Determine the [x, y] coordinate at the center of the cell enclosing the given text.  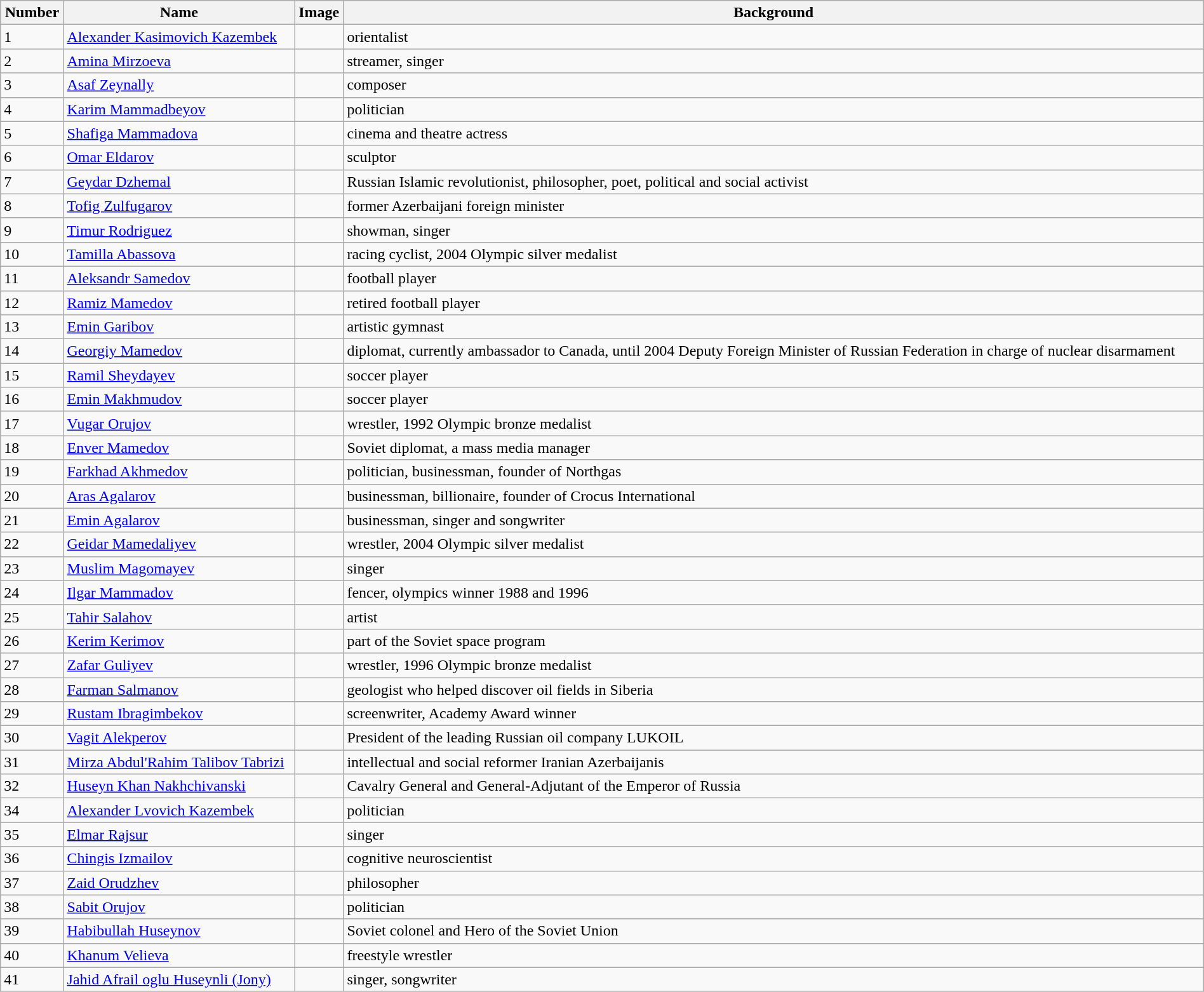
28 [32, 689]
14 [32, 351]
Emin Agalarov [179, 520]
Ramiz Mamedov [179, 303]
Image [319, 13]
Number [32, 13]
businessman, billionaire, founder of Crocus International [773, 496]
41 [32, 979]
Elmar Rajsur [179, 834]
diplomat, currently ambassador to Canada, until 2004 Deputy Foreign Minister of Russian Federation in charge of nuclear disarmament [773, 351]
24 [32, 593]
Muslim Magomayev [179, 568]
29 [32, 714]
Huseyn Khan Nakhchivanski [179, 786]
27 [32, 665]
Kerim Kerimov [179, 641]
Tahir Salahov [179, 617]
Cavalry General and General-Adjutant of the Emperor of Russia [773, 786]
Tofig Zulfugarov [179, 206]
22 [32, 544]
7 [32, 182]
15 [32, 375]
wrestler, 1992 Olympic bronze medalist [773, 424]
Timur Rodriguez [179, 230]
philosopher [773, 883]
8 [32, 206]
Ilgar Mammadov [179, 593]
fencer, olympics winner 1988 and 1996 [773, 593]
Amina Mirzoeva [179, 61]
Emin Garibov [179, 327]
wrestler, 1996 Olympic bronze medalist [773, 665]
Farkhad Akhmedov [179, 472]
Vugar Orujov [179, 424]
Rustam Ibragimbekov [179, 714]
Asaf Zeynally [179, 85]
Soviet diplomat, a mass media manager [773, 448]
Zafar Guliyev [179, 665]
Mirza Abdul'Rahim Talibov Tabrizi [179, 762]
Habibullah Huseynov [179, 931]
part of the Soviet space program [773, 641]
Name [179, 13]
2 [32, 61]
politician, businessman, founder of Northgas [773, 472]
35 [32, 834]
orientalist [773, 37]
retired football player [773, 303]
17 [32, 424]
President of the leading Russian oil company LUKOIL [773, 738]
3 [32, 85]
Geydar Dzhemal [179, 182]
businessman, singer and songwriter [773, 520]
Karim Mammadbeyov [179, 109]
Aras Agalarov [179, 496]
streamer, singer [773, 61]
23 [32, 568]
38 [32, 907]
5 [32, 133]
12 [32, 303]
37 [32, 883]
4 [32, 109]
39 [32, 931]
racing cyclist, 2004 Olympic silver medalist [773, 254]
13 [32, 327]
showman, singer [773, 230]
artistic gymnast [773, 327]
6 [32, 158]
screenwriter, Academy Award winner [773, 714]
cognitive neuroscientist [773, 859]
26 [32, 641]
wrestler, 2004 Olympic silver medalist [773, 544]
Shafiga Mammadova [179, 133]
Zaid Orudzhev [179, 883]
Alexander Kasimovich Kazembek [179, 37]
Background [773, 13]
geologist who helped discover oil fields in Siberia [773, 689]
artist [773, 617]
9 [32, 230]
football player [773, 278]
32 [32, 786]
30 [32, 738]
1 [32, 37]
31 [32, 762]
18 [32, 448]
19 [32, 472]
Enver Mamedov [179, 448]
25 [32, 617]
20 [32, 496]
Omar Eldarov [179, 158]
36 [32, 859]
21 [32, 520]
34 [32, 810]
Farman Salmanov [179, 689]
Emin Makhmudov [179, 399]
Alexander Lvovich Kazembek [179, 810]
singer, songwriter [773, 979]
Chingis Izmailov [179, 859]
sculptor [773, 158]
Russian Islamic revolutionist, philosopher, poet, political and social activist [773, 182]
former Azerbaijani foreign minister [773, 206]
Geidar Mamedaliyev [179, 544]
40 [32, 955]
intellectual and social reformer Iranian Azerbaijanis [773, 762]
Soviet colonel and Hero of the Soviet Union [773, 931]
Tamilla Abassova [179, 254]
cinema and theatre actress [773, 133]
composer [773, 85]
Georgiy Mamedov [179, 351]
freestyle wrestler [773, 955]
Jahid Afrail oglu Huseynli (Jony) [179, 979]
Vagit Alekperov [179, 738]
Sabit Orujov [179, 907]
11 [32, 278]
Ramil Sheydayev [179, 375]
16 [32, 399]
Aleksandr Samedov [179, 278]
10 [32, 254]
Khanum Velieva [179, 955]
